Output the (x, y) coordinate of the center of the cell containing the given text.  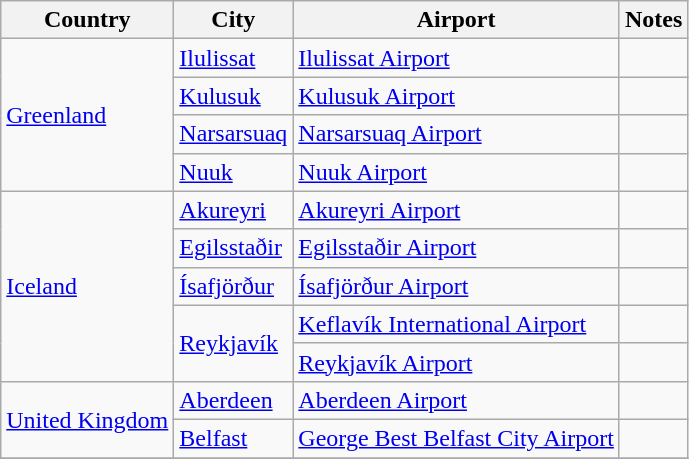
Narsarsuaq (234, 134)
Egilsstaðir Airport (456, 248)
George Best Belfast City Airport (456, 438)
Nuuk (234, 172)
Ísafjörður Airport (456, 286)
Belfast (234, 438)
Country (88, 20)
City (234, 20)
Akureyri Airport (456, 210)
Egilsstaðir (234, 248)
Aberdeen Airport (456, 400)
Airport (456, 20)
Iceland (88, 286)
Kulusuk (234, 96)
United Kingdom (88, 419)
Ilulissat Airport (456, 58)
Narsarsuaq Airport (456, 134)
Ísafjörður (234, 286)
Akureyri (234, 210)
Reykjavík Airport (456, 362)
Greenland (88, 115)
Ilulissat (234, 58)
Keflavík International Airport (456, 324)
Notes (653, 20)
Nuuk Airport (456, 172)
Reykjavík (234, 343)
Aberdeen (234, 400)
Kulusuk Airport (456, 96)
